Return the [x, y] coordinate for the center point of the cell that contains the specified text.  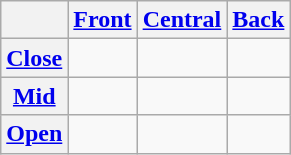
Close [34, 58]
Back [258, 20]
Mid [34, 96]
Central [182, 20]
Front [102, 20]
Open [34, 134]
